Capture the cell that displays the provided text and extract its [x, y] central coordinate. 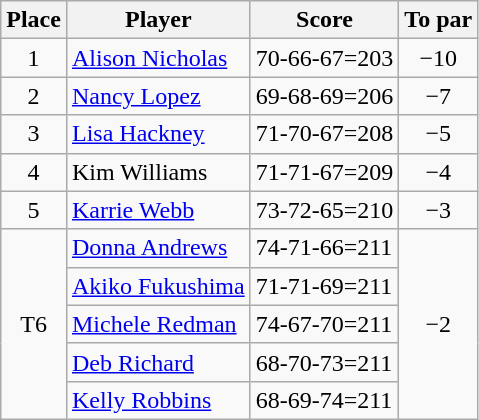
69-68-69=206 [324, 96]
3 [34, 134]
71-70-67=208 [324, 134]
71-71-69=211 [324, 286]
−3 [438, 210]
Lisa Hackney [158, 134]
Akiko Fukushima [158, 286]
Kim Williams [158, 172]
−7 [438, 96]
Donna Andrews [158, 248]
To par [438, 20]
Karrie Webb [158, 210]
Score [324, 20]
74-67-70=211 [324, 324]
1 [34, 58]
Nancy Lopez [158, 96]
4 [34, 172]
Place [34, 20]
2 [34, 96]
T6 [34, 324]
−2 [438, 324]
−10 [438, 58]
Michele Redman [158, 324]
74-71-66=211 [324, 248]
71-71-67=209 [324, 172]
73-72-65=210 [324, 210]
Player [158, 20]
−4 [438, 172]
Alison Nicholas [158, 58]
Deb Richard [158, 362]
70-66-67=203 [324, 58]
Kelly Robbins [158, 400]
68-69-74=211 [324, 400]
68-70-73=211 [324, 362]
−5 [438, 134]
5 [34, 210]
